Detect which cell encompasses the target text, then output its (X, Y) center coordinate. 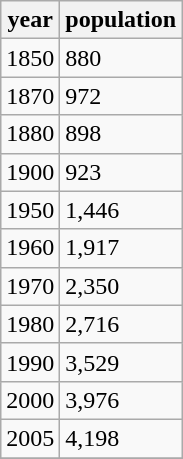
972 (121, 96)
1850 (30, 58)
898 (121, 134)
year (30, 20)
1870 (30, 96)
1900 (30, 172)
923 (121, 172)
1970 (30, 286)
1990 (30, 362)
1980 (30, 324)
2,350 (121, 286)
1950 (30, 210)
2005 (30, 438)
1960 (30, 248)
1,446 (121, 210)
population (121, 20)
4,198 (121, 438)
880 (121, 58)
2,716 (121, 324)
3,976 (121, 400)
2000 (30, 400)
1,917 (121, 248)
3,529 (121, 362)
1880 (30, 134)
